Determine the [x, y] coordinate at the center of the cell enclosing the given text.  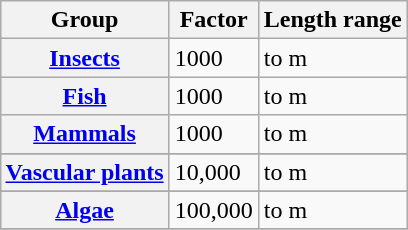
Group [84, 20]
Mammals [84, 134]
Fish [84, 96]
100,000 [214, 210]
10,000 [214, 172]
Length range [332, 20]
Factor [214, 20]
Algae [84, 210]
Vascular plants [84, 172]
Insects [84, 58]
